Determine the (X, Y) coordinate at the center of the cell enclosing the given text.  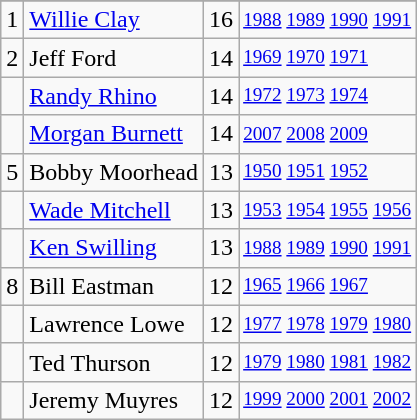
8 (12, 286)
2 (12, 58)
Bill Eastman (114, 286)
Morgan Burnett (114, 134)
16 (222, 20)
Bobby Moorhead (114, 172)
2007 2008 2009 (328, 134)
Jeremy Muyres (114, 400)
1999 2000 2001 2002 (328, 400)
Lawrence Lowe (114, 324)
Jeff Ford (114, 58)
1969 1970 1971 (328, 58)
Ted Thurson (114, 362)
1979 1980 1981 1982 (328, 362)
1 (12, 20)
1953 1954 1955 1956 (328, 210)
1977 1978 1979 1980 (328, 324)
5 (12, 172)
Willie Clay (114, 20)
Randy Rhino (114, 96)
Ken Swilling (114, 248)
Wade Mitchell (114, 210)
1972 1973 1974 (328, 96)
1950 1951 1952 (328, 172)
1965 1966 1967 (328, 286)
